Provide the (x, y) coordinate of the cell's center where the given text is located.  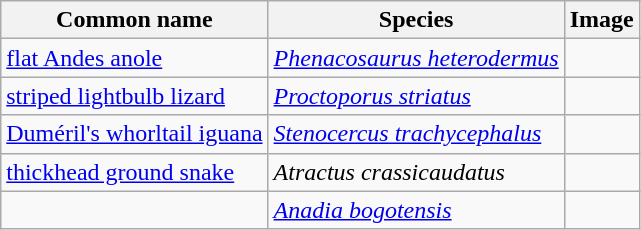
Image (602, 20)
Species (416, 20)
Proctoporus striatus (416, 96)
Atractus crassicaudatus (416, 172)
flat Andes anole (134, 58)
striped lightbulb lizard (134, 96)
thickhead ground snake (134, 172)
Duméril's whorltail iguana (134, 134)
Anadia bogotensis (416, 210)
Stenocercus trachycephalus (416, 134)
Phenacosaurus heterodermus (416, 58)
Common name (134, 20)
